Detect which cell encompasses the target text, then output its [x, y] center coordinate. 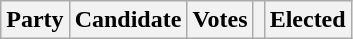
Elected [308, 20]
Party [35, 20]
Candidate [128, 20]
Votes [220, 20]
